Provide the [X, Y] coordinate of the cell's center where the given text is located.  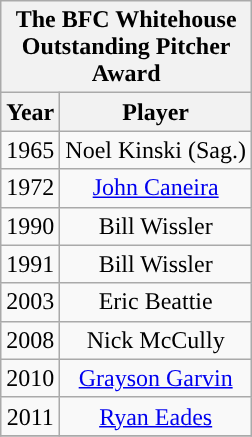
2008 [30, 340]
Nick McCully [156, 340]
1972 [30, 188]
Player [156, 112]
2010 [30, 378]
1991 [30, 264]
Grayson Garvin [156, 378]
Ryan Eades [156, 416]
2003 [30, 302]
John Caneira [156, 188]
1965 [30, 150]
1990 [30, 226]
The BFC Whitehouse Outstanding Pitcher Award [126, 47]
Eric Beattie [156, 302]
Year [30, 112]
Noel Kinski (Sag.) [156, 150]
2011 [30, 416]
